Locate the cell with the specified text and output its [X, Y] center coordinate. 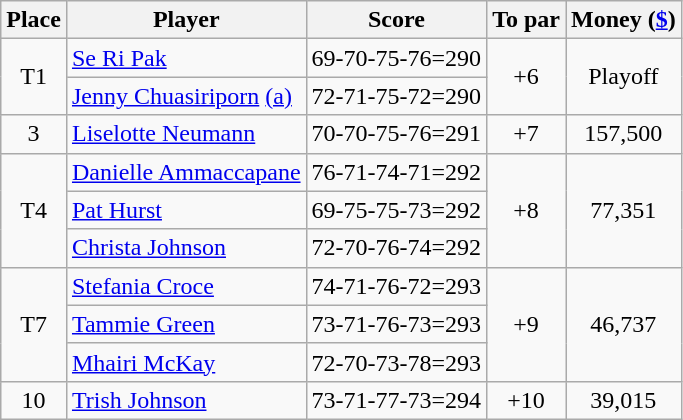
3 [34, 134]
Score [396, 20]
+10 [526, 400]
Player [186, 20]
10 [34, 400]
72-70-73-78=293 [396, 362]
Pat Hurst [186, 210]
69-70-75-76=290 [396, 58]
Liselotte Neumann [186, 134]
Place [34, 20]
To par [526, 20]
Se Ri Pak [186, 58]
39,015 [624, 400]
Playoff [624, 77]
+6 [526, 77]
T4 [34, 210]
70-70-75-76=291 [396, 134]
72-70-76-74=292 [396, 248]
+7 [526, 134]
73-71-77-73=294 [396, 400]
46,737 [624, 324]
Mhairi McKay [186, 362]
69-75-75-73=292 [396, 210]
Tammie Green [186, 324]
+9 [526, 324]
72-71-75-72=290 [396, 96]
73-71-76-73=293 [396, 324]
T7 [34, 324]
T1 [34, 77]
74-71-76-72=293 [396, 286]
Money ($) [624, 20]
157,500 [624, 134]
Jenny Chuasiriporn (a) [186, 96]
Danielle Ammaccapane [186, 172]
Christa Johnson [186, 248]
76-71-74-71=292 [396, 172]
+8 [526, 210]
77,351 [624, 210]
Stefania Croce [186, 286]
Trish Johnson [186, 400]
